Find where the given text appears and provide that cell's center as [x, y] coordinate. 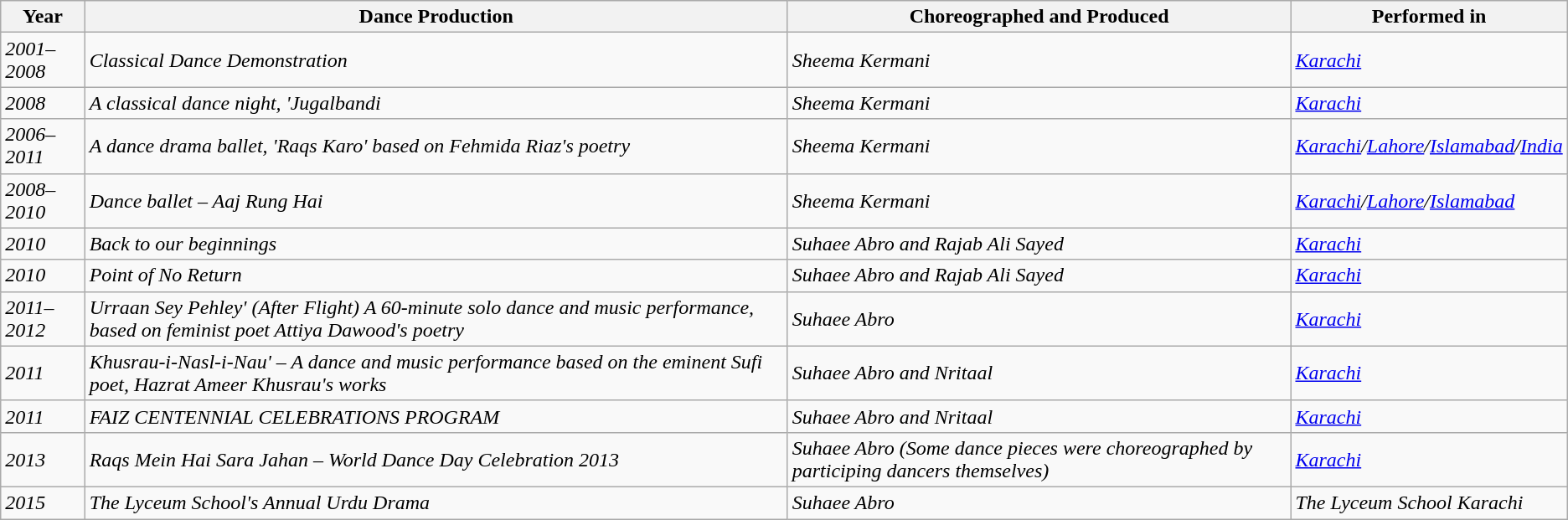
Performed in [1429, 17]
Back to our beginnings [436, 244]
2013 [43, 459]
Classical Dance Demonstration [436, 60]
Choreographed and Produced [1039, 17]
2015 [43, 502]
Raqs Mein Hai Sara Jahan – World Dance Day Celebration 2013 [436, 459]
The Lyceum School's Annual Urdu Drama [436, 502]
Khusrau-i-Nasl-i-Nau' – A dance and music performance based on the eminent Sufi poet, Hazrat Ameer Khusrau's works [436, 373]
The Lyceum School Karachi [1429, 502]
Year [43, 17]
2001–2008 [43, 60]
Suhaee Abro (Some dance pieces were choreographed by participing dancers themselves) [1039, 459]
Dance ballet – Aaj Rung Hai [436, 201]
Point of No Return [436, 275]
Urraan Sey Pehley' (After Flight) A 60-minute solo dance and music performance, based on feminist poet Attiya Dawood's poetry [436, 318]
A classical dance night, 'Jugalbandi [436, 103]
FAIZ CENTENNIAL CELEBRATIONS PROGRAM [436, 416]
2011–2012 [43, 318]
Karachi/Lahore/Islamabad/India [1429, 146]
A dance drama ballet, 'Raqs Karo' based on Fehmida Riaz's poetry [436, 146]
Dance Production [436, 17]
2008–2010 [43, 201]
2008 [43, 103]
Karachi/Lahore/Islamabad [1429, 201]
2006–2011 [43, 146]
